For the text-containing cell, return its midpoint in [x, y] coordinate format. 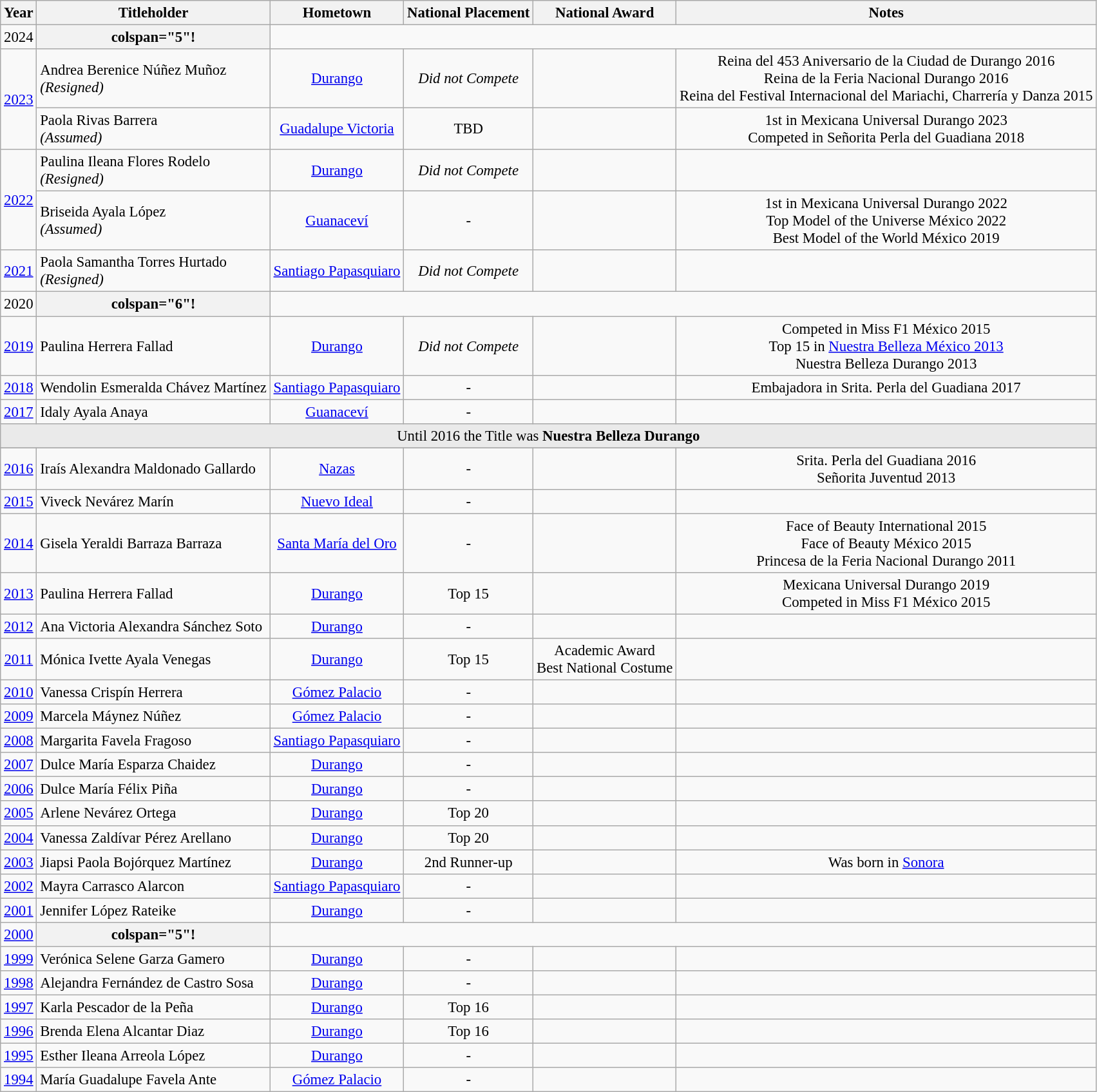
1st in Mexicana Universal Durango 2023Competed in Señorita Perla del Guadiana 2018 [886, 129]
2011 [19, 660]
Wendolin Esmeralda Chávez Martínez [153, 387]
Karla Pescador de la Peña [153, 1007]
Verónica Selene Garza Gamero [153, 959]
Embajadora in Srita. Perla del Guadiana 2017 [886, 387]
Hometown [336, 13]
Paulina Ileana Flores Rodelo(Resigned) [153, 170]
Was born in Sonora [886, 862]
Viveck Nevárez Marín [153, 502]
Paola Samantha Torres Hurtado(Resigned) [153, 271]
Face of Beauty International 2015Face of Beauty México 2015Princesa de la Feria Nacional Durango 2011 [886, 543]
National Award [605, 13]
Idaly Ayala Anaya [153, 412]
2009 [19, 716]
Iraís Alexandra Maldonado Gallardo [153, 469]
2023 [19, 99]
Jiapsi Paola Bojórquez Martínez [153, 862]
2nd Runner-up [469, 862]
Srita. Perla del Guadiana 2016Señorita Juventud 2013 [886, 469]
Andrea Berenice Núñez Muñoz(Resigned) [153, 79]
2002 [19, 886]
2000 [19, 935]
Margarita Favela Fragoso [153, 741]
Titleholder [153, 13]
Marcela Máynez Núñez [153, 716]
Mónica Ivette Ayala Venegas [153, 660]
1996 [19, 1031]
Nuevo Ideal [336, 502]
2004 [19, 838]
1st in Mexicana Universal Durango 2022Top Model of the Universe México 2022Best Model of the World México 2019 [886, 221]
2024 [19, 37]
colspan="6"! [153, 304]
Santa María del Oro [336, 543]
2006 [19, 789]
TBD [469, 129]
Mayra Carrasco Alarcon [153, 886]
Gisela Yeraldi Barraza Barraza [153, 543]
2013 [19, 594]
Nazas [336, 469]
2014 [19, 543]
Mexicana Universal Durango 2019Competed in Miss F1 México 2015 [886, 594]
1995 [19, 1056]
Until 2016 the Title was Nuestra Belleza Durango [549, 436]
Jennifer López Rateike [153, 910]
2020 [19, 304]
Competed in Miss F1 México 2015Top 15 in Nuestra Belleza México 2013Nuestra Belleza Durango 2013 [886, 346]
1998 [19, 983]
María Guadalupe Favela Ante [153, 1080]
National Placement [469, 13]
1997 [19, 1007]
1999 [19, 959]
2015 [19, 502]
Year [19, 13]
2012 [19, 626]
Academic AwardBest National Costume [605, 660]
2019 [19, 346]
2017 [19, 412]
2022 [19, 200]
Arlene Nevárez Ortega [153, 814]
1994 [19, 1080]
Guadalupe Victoria [336, 129]
Brenda Elena Alcantar Diaz [153, 1031]
2021 [19, 271]
Vanessa Zaldívar Pérez Arellano [153, 838]
2005 [19, 814]
2008 [19, 741]
2007 [19, 765]
Dulce María Félix Piña [153, 789]
Briseida Ayala López(Assumed) [153, 221]
2003 [19, 862]
2018 [19, 387]
Vanessa Crispín Herrera [153, 693]
Notes [886, 13]
Ana Victoria Alexandra Sánchez Soto [153, 626]
2001 [19, 910]
Esther Ileana Arreola López [153, 1056]
Alejandra Fernández de Castro Sosa [153, 983]
2016 [19, 469]
Paola Rivas Barrera(Assumed) [153, 129]
2010 [19, 693]
Dulce María Esparza Chaidez [153, 765]
